Capture the cell that displays the provided text and extract its [X, Y] central coordinate. 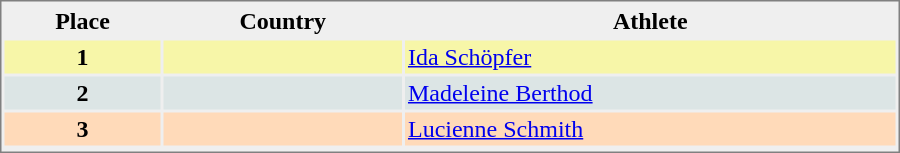
Country [283, 20]
Lucienne Schmith [650, 128]
Athlete [650, 20]
Place [82, 20]
1 [82, 56]
Madeleine Berthod [650, 92]
Ida Schöpfer [650, 56]
3 [82, 128]
2 [82, 92]
